Return the [x, y] coordinate for the center point of the cell that contains the specified text.  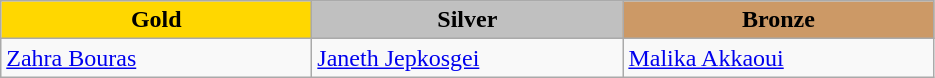
Gold [156, 20]
Bronze [778, 20]
Zahra Bouras [156, 58]
Janeth Jepkosgei [468, 58]
Malika Akkaoui [778, 58]
Silver [468, 20]
